For the text-containing cell, return its midpoint in [x, y] coordinate format. 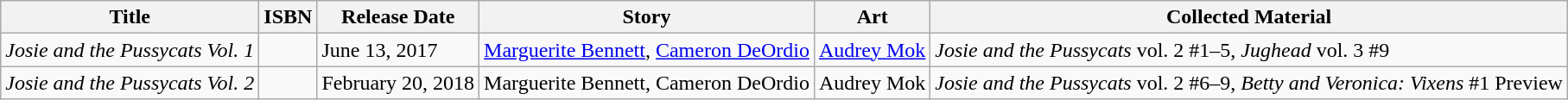
Collected Material [1249, 17]
Story [647, 17]
Josie and the Pussycats Vol. 1 [130, 50]
ISBN [289, 17]
Art [872, 17]
Josie and the Pussycats vol. 2 #6–9, Betty and Veronica: Vixens #1 Preview [1249, 83]
Title [130, 17]
Josie and the Pussycats vol. 2 #1–5, Jughead vol. 3 #9 [1249, 50]
Josie and the Pussycats Vol. 2 [130, 83]
February 20, 2018 [398, 83]
June 13, 2017 [398, 50]
Release Date [398, 17]
